Provide the (X, Y) coordinate of the cell's center where the given text is located.  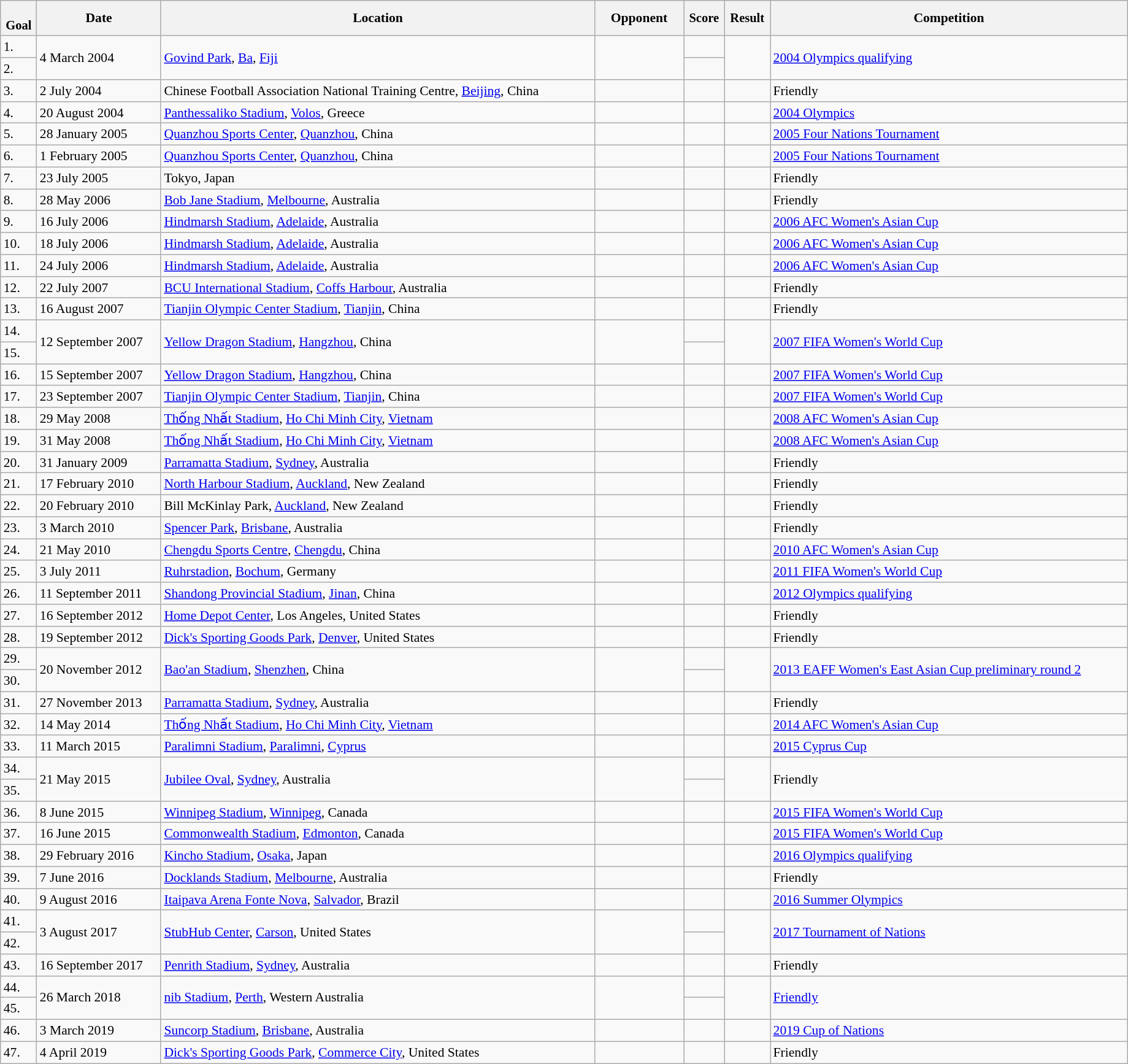
Commonwealth Stadium, Edmonton, Canada (378, 834)
7 June 2016 (99, 878)
Tokyo, Japan (378, 179)
6. (18, 156)
1. (18, 47)
40. (18, 900)
20 February 2010 (99, 506)
20 November 2012 (99, 670)
Chengdu Sports Centre, Chengdu, China (378, 550)
4. (18, 113)
2016 Olympics qualifying (950, 856)
45. (18, 1009)
2 July 2004 (99, 91)
15 September 2007 (99, 375)
21. (18, 484)
22. (18, 506)
7. (18, 179)
25. (18, 572)
Dick's Sporting Goods Park, Commerce City, United States (378, 1053)
39. (18, 878)
16 June 2015 (99, 834)
3 August 2017 (99, 933)
2004 Olympics qualifying (950, 58)
Docklands Stadium, Melbourne, Australia (378, 878)
nib Stadium, Perth, Western Australia (378, 998)
Dick's Sporting Goods Park, Denver, United States (378, 638)
8. (18, 200)
18. (18, 418)
Kincho Stadium, Osaka, Japan (378, 856)
13. (18, 309)
2004 Olympics (950, 113)
20. (18, 463)
Shandong Provincial Stadium, Jinan, China (378, 593)
15. (18, 353)
30. (18, 681)
11 March 2015 (99, 747)
33. (18, 747)
29. (18, 659)
9. (18, 222)
16 July 2006 (99, 222)
11 September 2011 (99, 593)
31 January 2009 (99, 463)
4 March 2004 (99, 58)
Location (378, 18)
38. (18, 856)
16 August 2007 (99, 309)
46. (18, 1031)
21 May 2010 (99, 550)
North Harbour Stadium, Auckland, New Zealand (378, 484)
23. (18, 528)
Date (99, 18)
12. (18, 288)
16 September 2017 (99, 965)
BCU International Stadium, Coffs Harbour, Australia (378, 288)
31. (18, 703)
StubHub Center, Carson, United States (378, 933)
47. (18, 1053)
Competition (950, 18)
Govind Park, Ba, Fiji (378, 58)
2019 Cup of Nations (950, 1031)
14 May 2014 (99, 725)
Ruhrstadion, Bochum, Germany (378, 572)
37. (18, 834)
26. (18, 593)
2012 Olympics qualifying (950, 593)
Penrith Stadium, Sydney, Australia (378, 965)
Bob Jane Stadium, Melbourne, Australia (378, 200)
29 February 2016 (99, 856)
17. (18, 397)
14. (18, 331)
41. (18, 922)
3 March 2019 (99, 1031)
Panthessaliko Stadium, Volos, Greece (378, 113)
16. (18, 375)
12 September 2007 (99, 342)
42. (18, 943)
31 May 2008 (99, 441)
5. (18, 134)
2. (18, 69)
3 July 2011 (99, 572)
9 August 2016 (99, 900)
Jubilee Oval, Sydney, Australia (378, 779)
11. (18, 266)
2011 FIFA Women's World Cup (950, 572)
2015 Cyprus Cup (950, 747)
23 July 2005 (99, 179)
2010 AFC Women's Asian Cup (950, 550)
27. (18, 615)
36. (18, 812)
19 September 2012 (99, 638)
20 August 2004 (99, 113)
22 July 2007 (99, 288)
10. (18, 244)
18 July 2006 (99, 244)
21 May 2015 (99, 779)
Spencer Park, Brisbane, Australia (378, 528)
17 February 2010 (99, 484)
4 April 2019 (99, 1053)
2016 Summer Olympics (950, 900)
44. (18, 987)
2014 AFC Women's Asian Cup (950, 725)
3. (18, 91)
23 September 2007 (99, 397)
3 March 2010 (99, 528)
1 February 2005 (99, 156)
Opponent (639, 18)
28 January 2005 (99, 134)
Itaipava Arena Fonte Nova, Salvador, Brazil (378, 900)
16 September 2012 (99, 615)
8 June 2015 (99, 812)
27 November 2013 (99, 703)
34. (18, 768)
26 March 2018 (99, 998)
24 July 2006 (99, 266)
28 May 2006 (99, 200)
32. (18, 725)
Bill McKinlay Park, Auckland, New Zealand (378, 506)
Home Depot Center, Los Angeles, United States (378, 615)
35. (18, 790)
Result (747, 18)
29 May 2008 (99, 418)
28. (18, 638)
Paralimni Stadium, Paralimni, Cyprus (378, 747)
2017 Tournament of Nations (950, 933)
Winnipeg Stadium, Winnipeg, Canada (378, 812)
Suncorp Stadium, Brisbane, Australia (378, 1031)
Bao'an Stadium, Shenzhen, China (378, 670)
24. (18, 550)
Goal (18, 18)
Score (704, 18)
19. (18, 441)
43. (18, 965)
Chinese Football Association National Training Centre, Beijing, China (378, 91)
2013 EAFF Women's East Asian Cup preliminary round 2 (950, 670)
